Detect which cell encompasses the target text, then output its (X, Y) center coordinate. 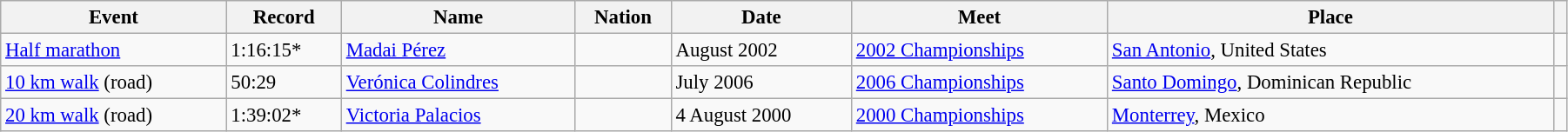
Santo Domingo, Dominican Republic (1331, 82)
50:29 (284, 82)
Madai Pérez (458, 50)
San Antonio, United States (1331, 50)
Half marathon (113, 50)
August 2002 (761, 50)
July 2006 (761, 82)
Name (458, 17)
Verónica Colindres (458, 82)
4 August 2000 (761, 115)
Event (113, 17)
Nation (623, 17)
1:39:02* (284, 115)
1:16:15* (284, 50)
Place (1331, 17)
2006 Championships (979, 82)
Victoria Palacios (458, 115)
2002 Championships (979, 50)
Date (761, 17)
10 km walk (road) (113, 82)
2000 Championships (979, 115)
Record (284, 17)
Meet (979, 17)
Monterrey, Mexico (1331, 115)
20 km walk (road) (113, 115)
